Identify which cell holds the provided text, then report its [X, Y] central coordinate. 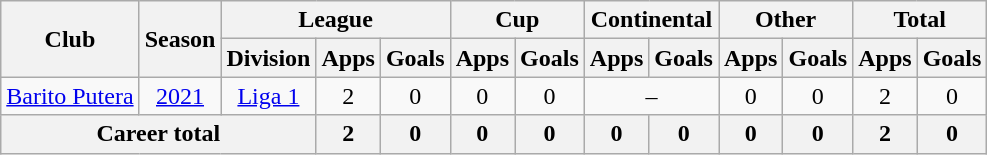
Continental [651, 20]
League [336, 20]
Career total [158, 134]
Division [268, 58]
2021 [180, 96]
Liga 1 [268, 96]
Cup [517, 20]
Club [70, 39]
Total [920, 20]
Season [180, 39]
Barito Putera [70, 96]
Other [785, 20]
– [651, 96]
